Pinpoint the cell where the given text exists, returning its [x, y] midpoint coordinate. 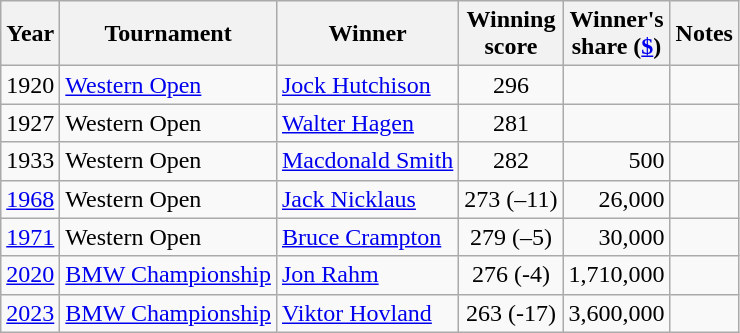
Winner'sshare ($) [616, 34]
1927 [30, 123]
1920 [30, 85]
Winningscore [511, 34]
2023 [30, 313]
30,000 [616, 237]
Walter Hagen [367, 123]
281 [511, 123]
1,710,000 [616, 275]
1971 [30, 237]
Jon Rahm [367, 275]
2020 [30, 275]
Jack Nicklaus [367, 199]
276 (-4) [511, 275]
Bruce Crampton [367, 237]
1968 [30, 199]
Tournament [168, 34]
Winner [367, 34]
296 [511, 85]
Macdonald Smith [367, 161]
Notes [704, 34]
263 (-17) [511, 313]
273 (–11) [511, 199]
1933 [30, 161]
Jock Hutchison [367, 85]
279 (–5) [511, 237]
500 [616, 161]
26,000 [616, 199]
Viktor Hovland [367, 313]
3,600,000 [616, 313]
282 [511, 161]
Year [30, 34]
